Provide the [X, Y] coordinate of the cell's center where the given text is located.  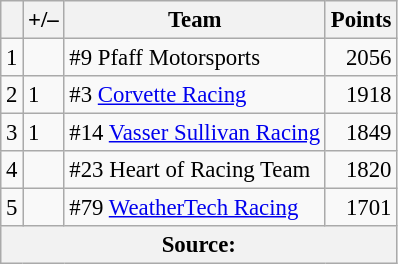
2056 [360, 58]
Source: [199, 245]
1820 [360, 170]
Points [360, 20]
#3 Corvette Racing [194, 95]
#14 Vasser Sullivan Racing [194, 133]
2 [12, 95]
1701 [360, 208]
4 [12, 170]
1918 [360, 95]
Team [194, 20]
+/– [44, 20]
1849 [360, 133]
5 [12, 208]
#79 WeatherTech Racing [194, 208]
3 [12, 133]
#23 Heart of Racing Team [194, 170]
#9 Pfaff Motorsports [194, 58]
